Detect which cell encompasses the target text, then output its (x, y) center coordinate. 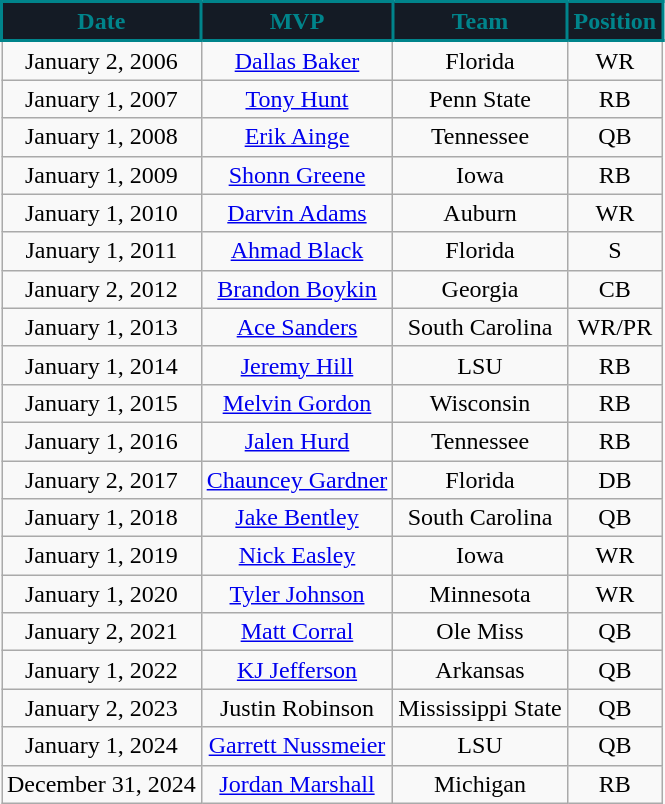
Ace Sanders (297, 327)
January 2, 2023 (102, 708)
Shonn Greene (297, 175)
Justin Robinson (297, 708)
Melvin Gordon (297, 403)
January 1, 2022 (102, 670)
Team (480, 22)
Tony Hunt (297, 99)
Erik Ainge (297, 137)
WR/PR (614, 327)
January 2, 2012 (102, 289)
Jordan Marshall (297, 784)
Arkansas (480, 670)
January 1, 2011 (102, 251)
January 1, 2019 (102, 556)
January 2, 2021 (102, 632)
January 2, 2006 (102, 60)
Jeremy Hill (297, 365)
Brandon Boykin (297, 289)
January 2, 2017 (102, 479)
Tyler Johnson (297, 594)
Michigan (480, 784)
January 1, 2024 (102, 746)
Date (102, 22)
Mississippi State (480, 708)
Jake Bentley (297, 518)
January 1, 2010 (102, 213)
CB (614, 289)
S (614, 251)
Chauncey Gardner (297, 479)
Darvin Adams (297, 213)
MVP (297, 22)
Matt Corral (297, 632)
January 1, 2020 (102, 594)
Nick Easley (297, 556)
KJ Jefferson (297, 670)
January 1, 2015 (102, 403)
Penn State (480, 99)
DB (614, 479)
Dallas Baker (297, 60)
January 1, 2016 (102, 441)
January 1, 2018 (102, 518)
Jalen Hurd (297, 441)
December 31, 2024 (102, 784)
Georgia (480, 289)
Wisconsin (480, 403)
January 1, 2013 (102, 327)
Minnesota (480, 594)
Ahmad Black (297, 251)
January 1, 2008 (102, 137)
Garrett Nussmeier (297, 746)
Auburn (480, 213)
Position (614, 22)
January 1, 2007 (102, 99)
January 1, 2014 (102, 365)
Ole Miss (480, 632)
January 1, 2009 (102, 175)
